Return the (X, Y) coordinate for the center point of the cell that contains the specified text.  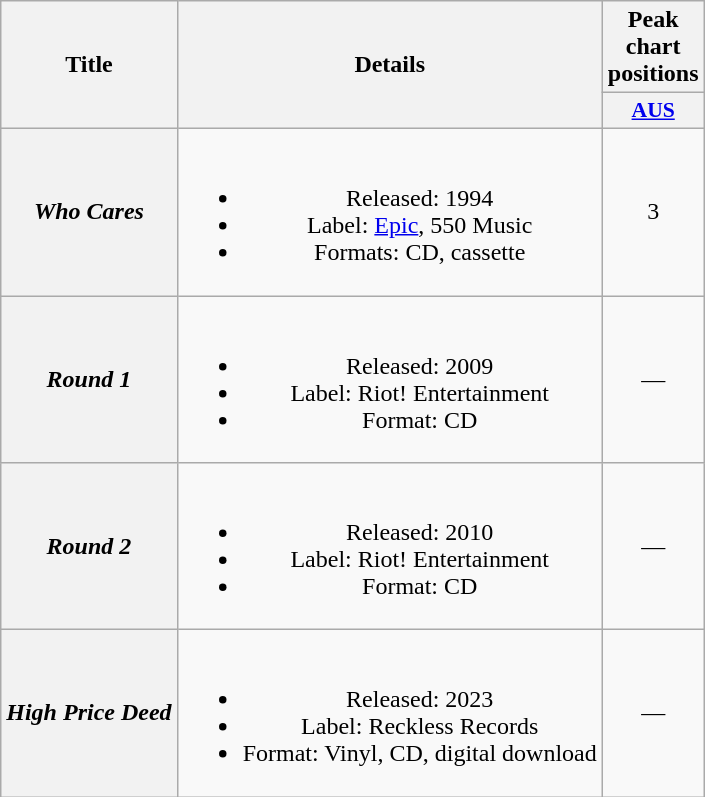
3 (653, 212)
Released: 2009Label: Riot! EntertainmentFormat: CD (390, 380)
Released: 2010Label: Riot! EntertainmentFormat: CD (390, 546)
Released: 1994Label: Epic, 550 MusicFormats: CD, cassette (390, 212)
Released: 2023Label: Reckless RecordsFormat: Vinyl, CD, digital download (390, 714)
AUS (653, 111)
Title (89, 65)
Peak chart positions (653, 47)
Who Cares (89, 212)
Details (390, 65)
Round 2 (89, 546)
High Price Deed (89, 714)
Round 1 (89, 380)
